For the text-containing cell, return its midpoint in [x, y] coordinate format. 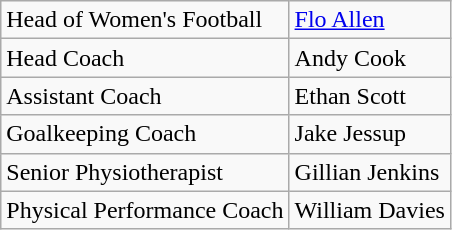
Head of Women's Football [145, 20]
Physical Performance Coach [145, 210]
William Davies [370, 210]
Goalkeeping Coach [145, 134]
Gillian Jenkins [370, 172]
Assistant Coach [145, 96]
Jake Jessup [370, 134]
Andy Cook [370, 58]
Flo Allen [370, 20]
Head Coach [145, 58]
Ethan Scott [370, 96]
Senior Physiotherapist [145, 172]
